From the cell containing the given text, extract its center point as [X, Y] coordinate. 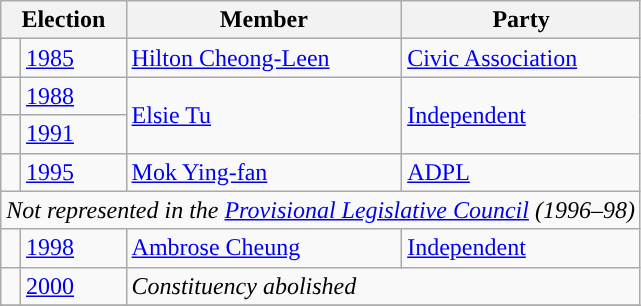
Elsie Tu [264, 115]
Mok Ying-fan [264, 172]
Party [522, 20]
1998 [73, 248]
1991 [73, 134]
Ambrose Cheung [264, 248]
1995 [73, 172]
Civic Association [522, 58]
Constituency abolished [383, 286]
1988 [73, 96]
Hilton Cheong-Leen [264, 58]
Member [264, 20]
Election [64, 20]
Not represented in the Provisional Legislative Council (1996–98) [321, 210]
2000 [73, 286]
1985 [73, 58]
ADPL [522, 172]
